For the text-containing cell, return its midpoint in (X, Y) coordinate format. 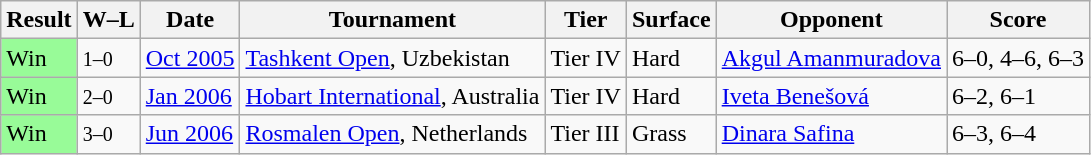
Grass (671, 134)
Opponent (831, 20)
6–2, 6–1 (1018, 96)
Result (39, 20)
Oct 2005 (190, 58)
Tournament (392, 20)
Dinara Safina (831, 134)
Rosmalen Open, Netherlands (392, 134)
Tier (586, 20)
2–0 (108, 96)
3–0 (108, 134)
Score (1018, 20)
Surface (671, 20)
Akgul Amanmuradova (831, 58)
Tier III (586, 134)
W–L (108, 20)
1–0 (108, 58)
6–0, 4–6, 6–3 (1018, 58)
Iveta Benešová (831, 96)
Tashkent Open, Uzbekistan (392, 58)
Jan 2006 (190, 96)
Date (190, 20)
Hobart International, Australia (392, 96)
6–3, 6–4 (1018, 134)
Jun 2006 (190, 134)
